Search for the cell housing the specified text and yield its [X, Y] center coordinate. 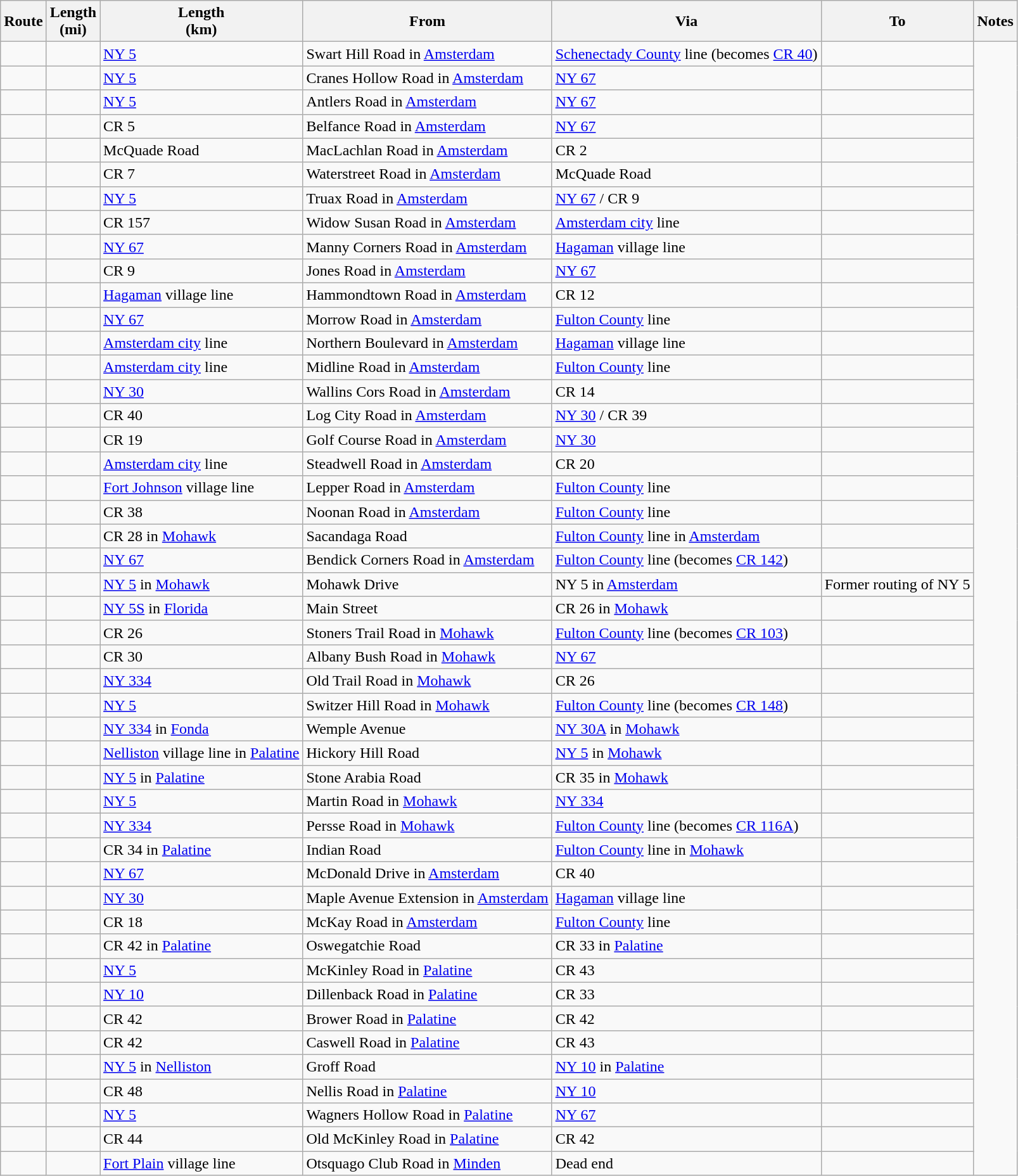
Nelliston village line in Palatine [201, 753]
Truax Road in Amsterdam [427, 198]
McKinley Road in Palatine [427, 970]
Albany Bush Road in Mohawk [427, 656]
CR 19 [201, 440]
CR 38 [201, 512]
CR 18 [201, 922]
Schenectady County line (becomes CR 40) [687, 54]
Fort Plain village line [201, 1163]
Fulton County line (becomes CR 142) [687, 560]
MacLachlan Road in Amsterdam [427, 150]
CR 34 in Palatine [201, 850]
Fulton County line in Amsterdam [687, 536]
Sacandaga Road [427, 536]
Main Street [427, 608]
CR 33 [687, 994]
Brower Road in Palatine [427, 1018]
Persse Road in Mohawk [427, 826]
Fort Johnson village line [201, 488]
Groff Road [427, 1066]
Fulton County line (becomes CR 148) [687, 705]
Lepper Road in Amsterdam [427, 488]
Dead end [687, 1163]
Route [23, 22]
Old McKinley Road in Palatine [427, 1139]
NY 67 / CR 9 [687, 198]
Stone Arabia Road [427, 777]
CR 157 [201, 222]
Martin Road in Mohawk [427, 802]
CR 12 [687, 295]
Waterstreet Road in Amsterdam [427, 174]
Former routing of NY 5 [897, 584]
Oswegatchie Road [427, 946]
Swart Hill Road in Amsterdam [427, 54]
Wagners Hollow Road in Palatine [427, 1115]
Jones Road in Amsterdam [427, 271]
Fulton County line (becomes CR 103) [687, 632]
Log City Road in Amsterdam [427, 416]
CR 33 in Palatine [687, 946]
NY 5 in Amsterdam [687, 584]
NY 30A in Mohawk [687, 729]
Old Trail Road in Mohawk [427, 681]
NY 30 / CR 39 [687, 416]
NY 5 in Nelliston [201, 1066]
Mohawk Drive [427, 584]
To [897, 22]
Hammondtown Road in Amsterdam [427, 295]
McDonald Drive in Amsterdam [427, 874]
Northern Boulevard in Amsterdam [427, 343]
Morrow Road in Amsterdam [427, 319]
CR 35 in Mohawk [687, 777]
Golf Course Road in Amsterdam [427, 440]
Dillenback Road in Palatine [427, 994]
Belfance Road in Amsterdam [427, 126]
Midline Road in Amsterdam [427, 367]
CR 42 in Palatine [201, 946]
CR 28 in Mohawk [201, 536]
Cranes Hollow Road in Amsterdam [427, 78]
CR 14 [687, 392]
CR 2 [687, 150]
Wallins Cors Road in Amsterdam [427, 392]
McKay Road in Amsterdam [427, 922]
Widow Susan Road in Amsterdam [427, 222]
Stoners Trail Road in Mohawk [427, 632]
CR 5 [201, 126]
CR 48 [201, 1090]
NY 5S in Florida [201, 608]
Length(mi) [73, 22]
CR 9 [201, 271]
Indian Road [427, 850]
Fulton County line in Mohawk [687, 850]
Bendick Corners Road in Amsterdam [427, 560]
Notes [995, 22]
From [427, 22]
CR 30 [201, 656]
Steadwell Road in Amsterdam [427, 464]
Antlers Road in Amsterdam [427, 102]
Nellis Road in Palatine [427, 1090]
Via [687, 22]
Length(km) [201, 22]
Noonan Road in Amsterdam [427, 512]
Hickory Hill Road [427, 753]
NY 334 in Fonda [201, 729]
CR 7 [201, 174]
NY 5 in Palatine [201, 777]
Maple Avenue Extension in Amsterdam [427, 898]
Otsquago Club Road in Minden [427, 1163]
Fulton County line (becomes CR 116A) [687, 826]
Caswell Road in Palatine [427, 1042]
Manny Corners Road in Amsterdam [427, 246]
Wemple Avenue [427, 729]
NY 10 in Palatine [687, 1066]
CR 26 in Mohawk [687, 608]
CR 44 [201, 1139]
CR 20 [687, 464]
Switzer Hill Road in Mohawk [427, 705]
